Determine the (X, Y) coordinate at the center of the cell enclosing the given text.  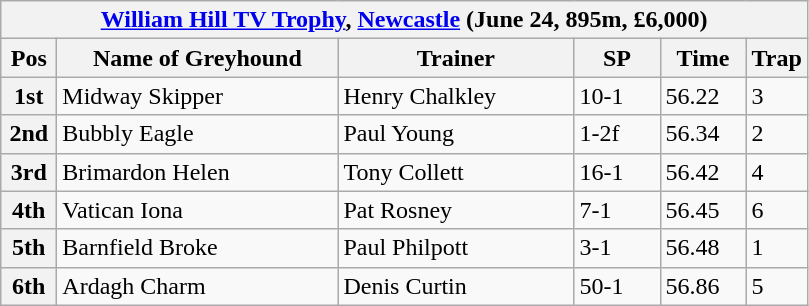
7-1 (617, 210)
2nd (29, 134)
Brimardon Helen (198, 172)
3 (776, 96)
16-1 (617, 172)
6 (776, 210)
6th (29, 286)
Name of Greyhound (198, 58)
56.42 (703, 172)
Pat Rosney (456, 210)
Barnfield Broke (198, 248)
Bubbly Eagle (198, 134)
Time (703, 58)
56.86 (703, 286)
3rd (29, 172)
2 (776, 134)
4th (29, 210)
1-2f (617, 134)
50-1 (617, 286)
Paul Young (456, 134)
4 (776, 172)
SP (617, 58)
Henry Chalkley (456, 96)
Trap (776, 58)
Vatican Iona (198, 210)
5 (776, 286)
William Hill TV Trophy, Newcastle (June 24, 895m, £6,000) (404, 20)
Pos (29, 58)
1 (776, 248)
Midway Skipper (198, 96)
56.34 (703, 134)
56.45 (703, 210)
Ardagh Charm (198, 286)
56.22 (703, 96)
56.48 (703, 248)
10-1 (617, 96)
Tony Collett (456, 172)
Trainer (456, 58)
Denis Curtin (456, 286)
5th (29, 248)
1st (29, 96)
3-1 (617, 248)
Paul Philpott (456, 248)
